Detect which cell encompasses the target text, then output its [x, y] center coordinate. 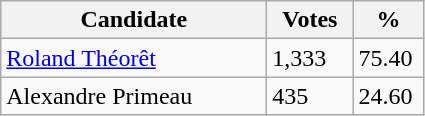
1,333 [310, 58]
24.60 [388, 96]
Roland Théorêt [134, 58]
Votes [310, 20]
% [388, 20]
Candidate [134, 20]
Alexandre Primeau [134, 96]
435 [310, 96]
75.40 [388, 58]
